Identify which cell holds the provided text, then report its [X, Y] central coordinate. 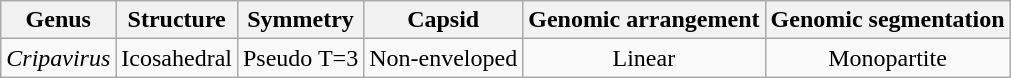
Icosahedral [177, 58]
Linear [644, 58]
Monopartite [888, 58]
Cripavirus [58, 58]
Genus [58, 20]
Genomic arrangement [644, 20]
Capsid [444, 20]
Genomic segmentation [888, 20]
Symmetry [300, 20]
Pseudo T=3 [300, 58]
Structure [177, 20]
Non-enveloped [444, 58]
